From the cell containing the given text, extract its center point as (x, y) coordinate. 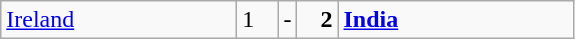
2 (318, 20)
- (288, 20)
India (456, 20)
1 (258, 20)
Ireland (119, 20)
